Detect which cell encompasses the target text, then output its [X, Y] center coordinate. 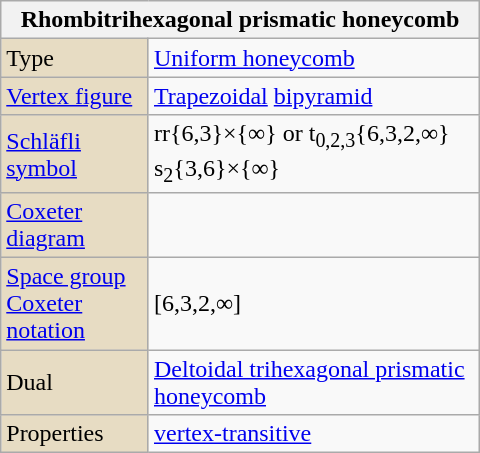
Properties [75, 434]
Dual [75, 382]
Type [75, 58]
Rhombitrihexagonal prismatic honeycomb [240, 20]
rr{6,3}×{∞} or t0,2,3{6,3,2,∞}s2{3,6}×{∞} [314, 154]
Deltoidal trihexagonal prismatic honeycomb [314, 382]
vertex-transitive [314, 434]
Schläfli symbol [75, 154]
Uniform honeycomb [314, 58]
Coxeter diagram [75, 226]
Vertex figure [75, 96]
Space groupCoxeter notation [75, 304]
[6,3,2,∞] [314, 304]
Trapezoidal bipyramid [314, 96]
